Provide the [X, Y] coordinate of the cell's center where the given text is located.  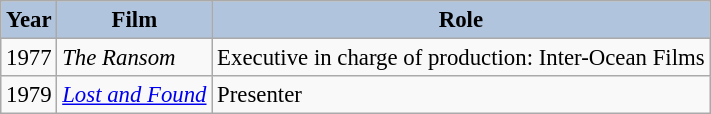
1979 [29, 95]
Presenter [461, 95]
1977 [29, 58]
Executive in charge of production: Inter-Ocean Films [461, 58]
The Ransom [134, 58]
Role [461, 20]
Year [29, 20]
Lost and Found [134, 95]
Film [134, 20]
